Find where the given text appears and provide that cell's center as (X, Y) coordinate. 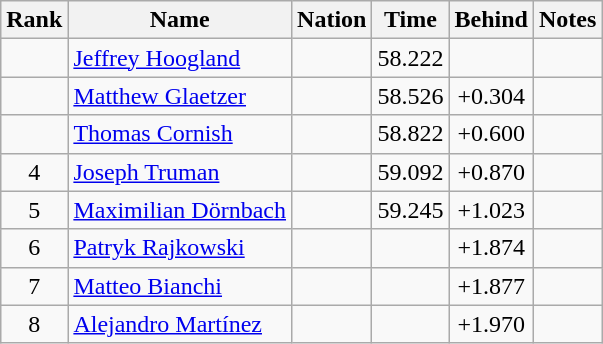
Joseph Truman (180, 172)
Matteo Bianchi (180, 286)
Rank (34, 20)
58.222 (410, 58)
59.092 (410, 172)
+1.874 (491, 248)
Patryk Rajkowski (180, 248)
Name (180, 20)
7 (34, 286)
+0.600 (491, 134)
+0.304 (491, 96)
+1.877 (491, 286)
58.526 (410, 96)
59.245 (410, 210)
+0.870 (491, 172)
Jeffrey Hoogland (180, 58)
Notes (567, 20)
+1.970 (491, 324)
Time (410, 20)
Matthew Glaetzer (180, 96)
Thomas Cornish (180, 134)
58.822 (410, 134)
6 (34, 248)
Maximilian Dörnbach (180, 210)
Nation (332, 20)
+1.023 (491, 210)
Behind (491, 20)
5 (34, 210)
8 (34, 324)
Alejandro Martínez (180, 324)
4 (34, 172)
